Scan for the cell matching the given text and deliver its [x, y] coordinate at center. 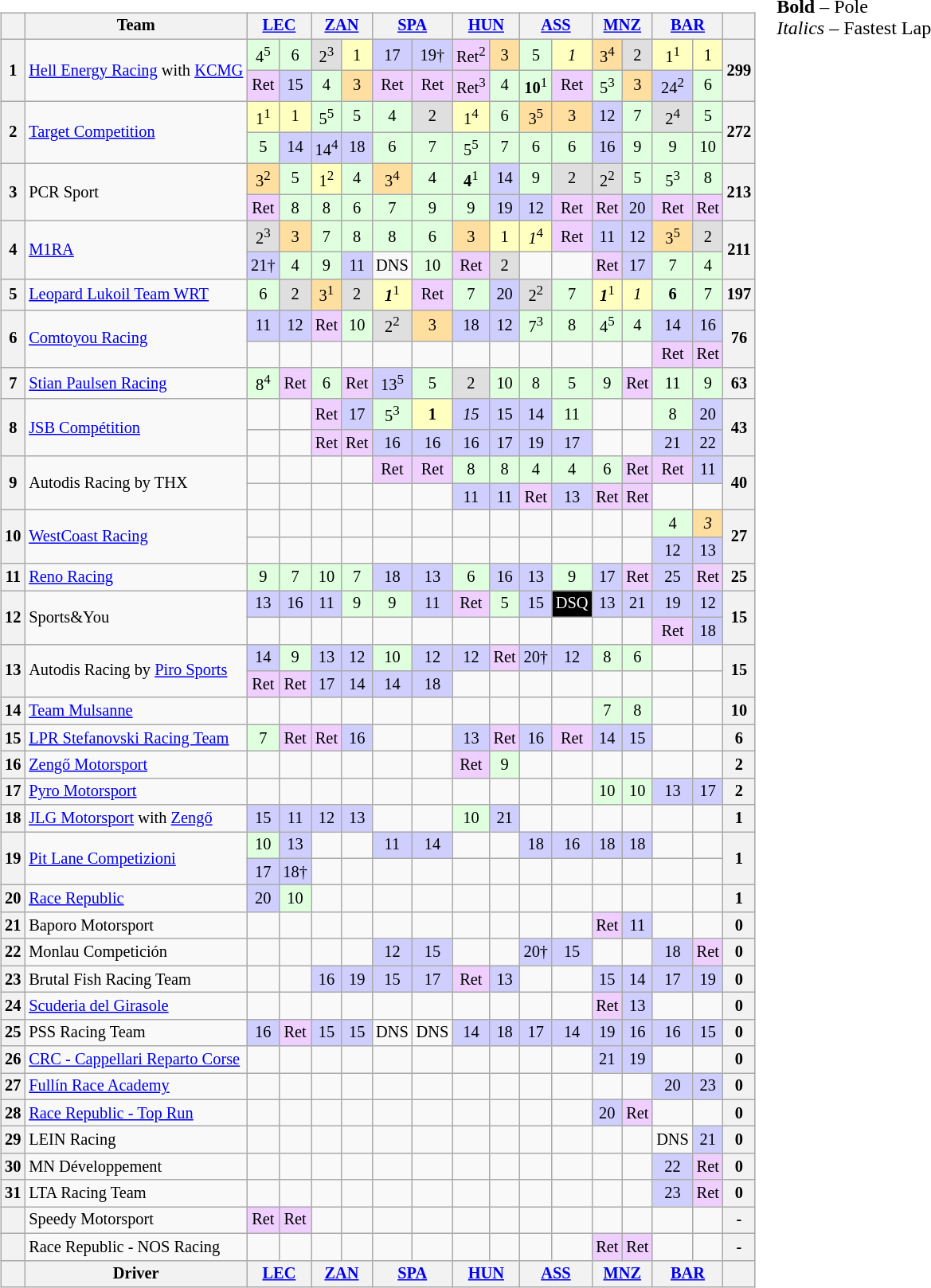
29 [13, 1140]
Race Republic - NOS Racing [135, 1247]
213 [739, 193]
32 [263, 178]
LTA Racing Team [135, 1193]
28 [13, 1113]
Monlau Competición [135, 952]
272 [739, 132]
Zengő Motorsport [135, 765]
Stian Paulsen Racing [135, 384]
Leopard Lukoil Team WRT [135, 295]
MN Développement [135, 1167]
Ret2 [471, 54]
41 [471, 178]
19† [432, 54]
43 [739, 428]
Driver [135, 1274]
40 [739, 482]
Team Mulsanne [135, 711]
84 [263, 384]
CRC - Cappellari Reparto Corse [135, 1060]
242 [672, 86]
Baporo Motorsport [135, 926]
Speedy Motorsport [135, 1220]
LPR Stefanovski Racing Team [135, 738]
PCR Sport [135, 193]
Pyro Motorsport [135, 791]
144 [327, 148]
18† [295, 872]
Autodis Racing by Piro Sports [135, 670]
Pit Lane Competizioni [135, 858]
76 [739, 339]
299 [739, 70]
M1RA [135, 250]
Autodis Racing by THX [135, 482]
21† [263, 266]
135 [392, 384]
63 [739, 384]
30 [13, 1167]
Race Republic [135, 899]
Target Competition [135, 132]
JLG Motorsport with Zengő [135, 818]
Brutal Fish Racing Team [135, 979]
Reno Racing [135, 577]
Ret3 [471, 86]
JSB Compétition [135, 428]
Hell Energy Racing with KCMG [135, 70]
73 [536, 325]
26 [13, 1060]
WestCoast Racing [135, 537]
Race Republic - Top Run [135, 1113]
Sports&You [135, 618]
LEIN Racing [135, 1140]
Team [135, 26]
211 [739, 250]
Fullín Race Academy [135, 1087]
DSQ [572, 604]
197 [739, 295]
101 [536, 86]
Comtoyou Racing [135, 339]
PSS Racing Team [135, 1032]
Scuderia del Girasole [135, 1006]
